Find where the given text appears and provide that cell's center as (X, Y) coordinate. 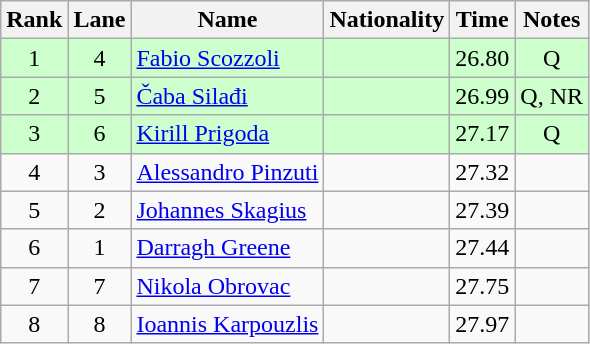
Johannes Skagius (228, 210)
Time (482, 20)
27.44 (482, 248)
26.80 (482, 58)
27.97 (482, 324)
27.17 (482, 134)
Q, NR (552, 96)
Nikola Obrovac (228, 286)
Notes (552, 20)
Kirill Prigoda (228, 134)
Fabio Scozzoli (228, 58)
Name (228, 20)
Darragh Greene (228, 248)
26.99 (482, 96)
Čaba Silađi (228, 96)
Alessandro Pinzuti (228, 172)
Lane (100, 20)
27.32 (482, 172)
27.75 (482, 286)
Rank (34, 20)
Nationality (387, 20)
27.39 (482, 210)
Ioannis Karpouzlis (228, 324)
